Detect which cell encompasses the target text, then output its [x, y] center coordinate. 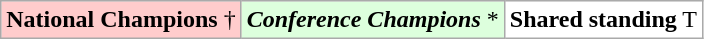
Conference Champions * [372, 20]
Shared standing T [603, 20]
National Champions † [121, 20]
